Return the (x, y) coordinate for the center point of the cell that contains the specified text.  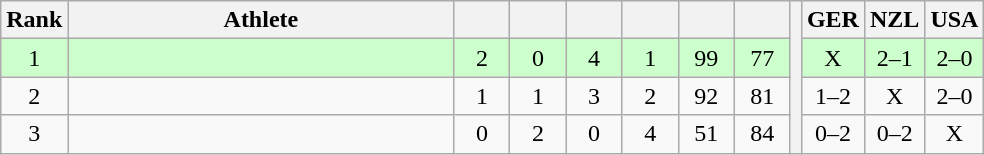
51 (706, 134)
NZL (894, 20)
Rank (34, 20)
USA (954, 20)
77 (762, 58)
GER (832, 20)
92 (706, 96)
1–2 (832, 96)
2–1 (894, 58)
84 (762, 134)
99 (706, 58)
Athlete (261, 20)
81 (762, 96)
